Determine the [X, Y] coordinate at the center of the cell enclosing the given text.  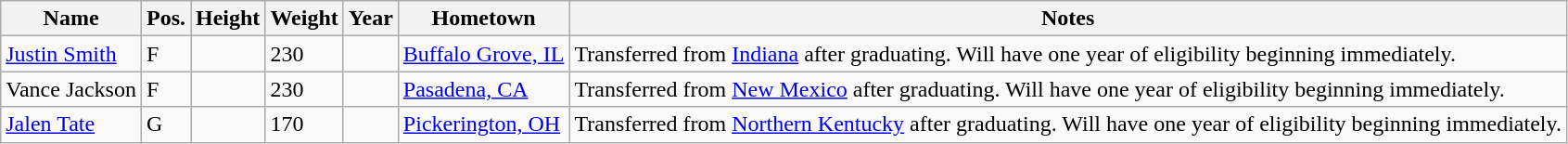
Vance Jackson [71, 89]
Pasadena, CA [484, 89]
Transferred from Indiana after graduating. Will have one year of eligibility beginning immediately. [1068, 54]
Justin Smith [71, 54]
170 [304, 124]
Pickerington, OH [484, 124]
Jalen Tate [71, 124]
Notes [1068, 19]
Name [71, 19]
Transferred from Northern Kentucky after graduating. Will have one year of eligibility beginning immediately. [1068, 124]
Year [371, 19]
Pos. [165, 19]
Height [228, 19]
Hometown [484, 19]
Transferred from New Mexico after graduating. Will have one year of eligibility beginning immediately. [1068, 89]
G [165, 124]
Weight [304, 19]
Buffalo Grove, IL [484, 54]
